Locate the cell with the specified text and output its (X, Y) center coordinate. 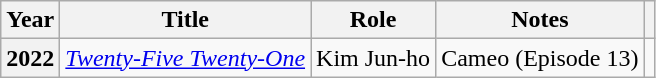
Kim Jun-ho (374, 58)
Twenty-Five Twenty-One (186, 58)
Cameo (Episode 13) (540, 58)
Notes (540, 20)
Title (186, 20)
2022 (30, 58)
Role (374, 20)
Year (30, 20)
